Scan for the cell matching the given text and deliver its (X, Y) coordinate at center. 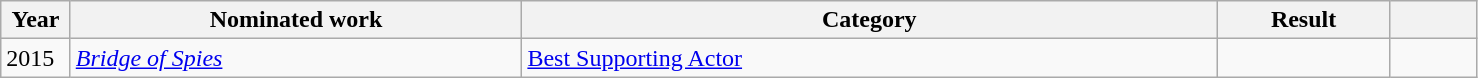
2015 (36, 58)
Bridge of Spies (296, 58)
Year (36, 20)
Nominated work (296, 20)
Result (1304, 20)
Best Supporting Actor (870, 58)
Category (870, 20)
